Detect which cell encompasses the target text, then output its (X, Y) center coordinate. 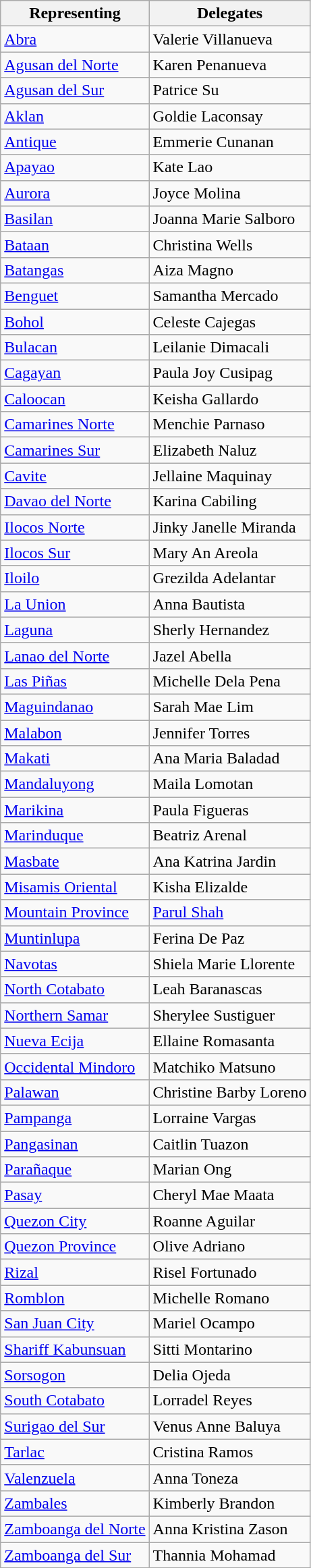
Nueva Ecija (75, 1041)
Muntinlupa (75, 938)
Elizabeth Naluz (229, 450)
Ferina De Paz (229, 938)
Lorradel Reyes (229, 1401)
Anna Kristina Zason (229, 1529)
Lorraine Vargas (229, 1118)
Grezilda Adelantar (229, 578)
Valerie Villanueva (229, 39)
Leilanie Dimacali (229, 348)
Maila Lomotan (229, 784)
Parul Shah (229, 913)
Karina Cabiling (229, 502)
Malabon (75, 732)
Aklan (75, 116)
South Cotabato (75, 1401)
Kisha Elizalde (229, 887)
Christine Barby Loreno (229, 1092)
Joyce Molina (229, 193)
Sitti Montarino (229, 1349)
Mandaluyong (75, 784)
Roanne Aguilar (229, 1221)
Cheryl Mae Maata (229, 1195)
Mountain Province (75, 913)
Delia Ojeda (229, 1375)
San Juan City (75, 1324)
Navotas (75, 964)
Representing (75, 13)
Davao del Norte (75, 502)
Bataan (75, 244)
Venus Anne Baluya (229, 1426)
Parañaque (75, 1170)
Samantha Mercado (229, 296)
Cristina Ramos (229, 1452)
Zamboanga del Norte (75, 1529)
Ana Katrina Jardin (229, 861)
Masbate (75, 861)
Anna Bautista (229, 604)
Northern Samar (75, 1015)
Lanao del Norte (75, 655)
Pampanga (75, 1118)
Paula Joy Cusipag (229, 373)
Michelle Romano (229, 1298)
Pangasinan (75, 1144)
Sherylee Sustiguer (229, 1015)
North Cotabato (75, 990)
Sarah Mae Lim (229, 707)
Thannia Mohamad (229, 1555)
Jennifer Torres (229, 732)
Risel Fortunado (229, 1272)
Surigao del Sur (75, 1426)
Patrice Su (229, 90)
Basilan (75, 219)
Camarines Norte (75, 425)
Matchiko Matsuno (229, 1066)
Zambales (75, 1503)
Valenzuela (75, 1478)
Keisha Gallardo (229, 399)
Zamboanga del Sur (75, 1555)
Anna Toneza (229, 1478)
Abra (75, 39)
Marinduque (75, 836)
Quezon City (75, 1221)
Ana Maria Baladad (229, 759)
Tarlac (75, 1452)
Ilocos Sur (75, 553)
Ellaine Romasanta (229, 1041)
Laguna (75, 630)
Caitlin Tuazon (229, 1144)
Sorsogon (75, 1375)
Celeste Cajegas (229, 322)
Aurora (75, 193)
Bulacan (75, 348)
Shariff Kabunsuan (75, 1349)
Iloilo (75, 578)
Jellaine Maquinay (229, 476)
Cagayan (75, 373)
Romblon (75, 1298)
Apayao (75, 167)
Cavite (75, 476)
Misamis Oriental (75, 887)
Sherly Hernandez (229, 630)
Agusan del Norte (75, 65)
Marian Ong (229, 1170)
Jinky Janelle Miranda (229, 527)
Batangas (75, 270)
Palawan (75, 1092)
Michelle Dela Pena (229, 681)
Emmerie Cunanan (229, 142)
Karen Penanueva (229, 65)
Camarines Sur (75, 450)
Las Piñas (75, 681)
Kate Lao (229, 167)
Benguet (75, 296)
Quezon Province (75, 1247)
Aiza Magno (229, 270)
Christina Wells (229, 244)
La Union (75, 604)
Kimberly Brandon (229, 1503)
Rizal (75, 1272)
Beatriz Arenal (229, 836)
Agusan del Sur (75, 90)
Jazel Abella (229, 655)
Ilocos Norte (75, 527)
Caloocan (75, 399)
Mary An Areola (229, 553)
Makati (75, 759)
Bohol (75, 322)
Menchie Parnaso (229, 425)
Leah Baranascas (229, 990)
Marikina (75, 810)
Delegates (229, 13)
Occidental Mindoro (75, 1066)
Mariel Ocampo (229, 1324)
Maguindanao (75, 707)
Pasay (75, 1195)
Goldie Laconsay (229, 116)
Joanna Marie Salboro (229, 219)
Paula Figueras (229, 810)
Olive Adriano (229, 1247)
Antique (75, 142)
Shiela Marie Llorente (229, 964)
